Output the (x, y) coordinate of the center of the cell containing the given text.  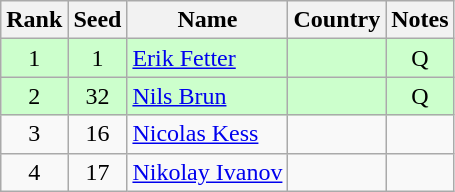
Notes (420, 20)
17 (98, 172)
Name (208, 20)
Rank (34, 20)
Nicolas Kess (208, 134)
32 (98, 96)
Seed (98, 20)
16 (98, 134)
Country (337, 20)
Erik Fetter (208, 58)
4 (34, 172)
Nikolay Ivanov (208, 172)
3 (34, 134)
2 (34, 96)
Nils Brun (208, 96)
